Detect which cell encompasses the target text, then output its [X, Y] center coordinate. 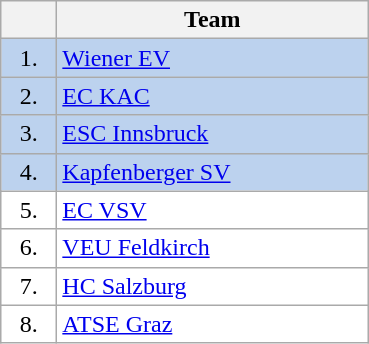
ESC Innsbruck [212, 134]
EC VSV [212, 210]
4. [29, 172]
Kapfenberger SV [212, 172]
Wiener EV [212, 58]
1. [29, 58]
VEU Feldkirch [212, 248]
HC Salzburg [212, 286]
8. [29, 324]
5. [29, 210]
EC KAC [212, 96]
Team [212, 20]
3. [29, 134]
ATSE Graz [212, 324]
7. [29, 286]
2. [29, 96]
6. [29, 248]
